For the text-containing cell, return its midpoint in [X, Y] coordinate format. 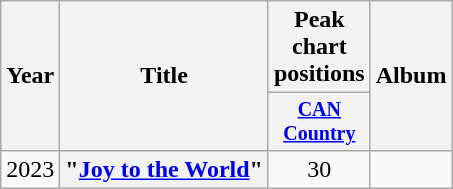
Peak chartpositions [319, 47]
Album [411, 76]
30 [319, 169]
"Joy to the World" [164, 169]
Title [164, 76]
2023 [30, 169]
Year [30, 76]
CAN Country [319, 122]
